Identify which cell holds the provided text, then report its (X, Y) central coordinate. 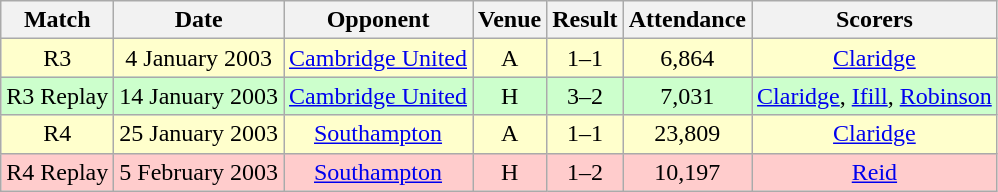
6,864 (687, 58)
R4 Replay (58, 172)
R4 (58, 134)
23,809 (687, 134)
Claridge, Ifill, Robinson (875, 96)
3–2 (585, 96)
Opponent (378, 20)
Match (58, 20)
R3 (58, 58)
25 January 2003 (199, 134)
4 January 2003 (199, 58)
Scorers (875, 20)
Result (585, 20)
Reid (875, 172)
Venue (510, 20)
10,197 (687, 172)
R3 Replay (58, 96)
Attendance (687, 20)
14 January 2003 (199, 96)
1–2 (585, 172)
5 February 2003 (199, 172)
7,031 (687, 96)
Date (199, 20)
